For the text-containing cell, return its midpoint in [X, Y] coordinate format. 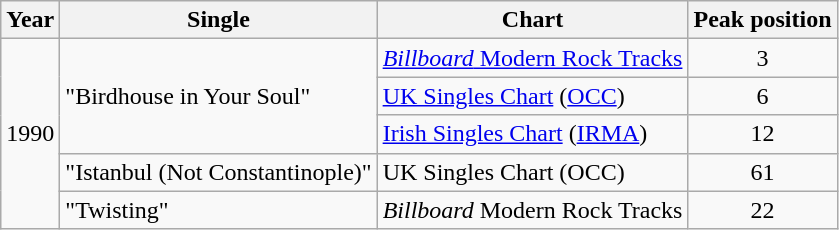
61 [762, 172]
3 [762, 58]
"Istanbul (Not Constantinople)" [218, 172]
"Birdhouse in Your Soul" [218, 96]
Peak position [762, 20]
"Twisting" [218, 210]
Year [30, 20]
22 [762, 210]
Chart [532, 20]
Single [218, 20]
1990 [30, 134]
Irish Singles Chart (IRMA) [532, 134]
6 [762, 96]
12 [762, 134]
